Search for the cell housing the specified text and yield its [x, y] center coordinate. 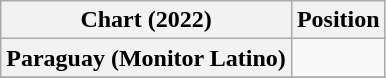
Position [338, 20]
Paraguay (Monitor Latino) [146, 58]
Chart (2022) [146, 20]
